For the text-containing cell, return its midpoint in (x, y) coordinate format. 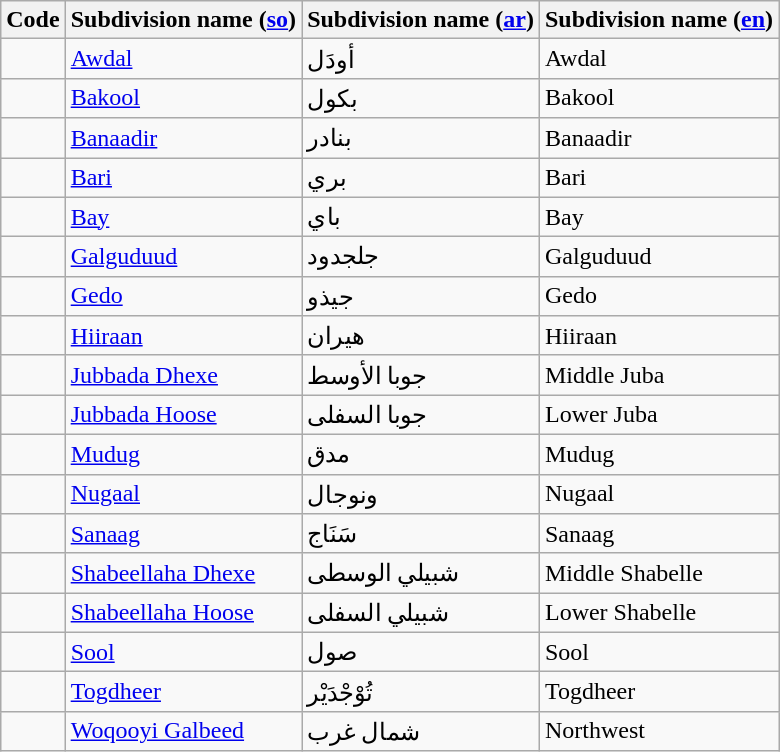
Shabeellaha Dhexe (183, 573)
Lower Juba (658, 415)
Lower Shabelle (658, 613)
جيذو (421, 296)
Subdivision name (en) (658, 20)
سَنَاج (421, 534)
جلجدود (421, 257)
بنادر (421, 138)
Subdivision name (ar) (421, 20)
Jubbada Hoose (183, 415)
شمال غرب (421, 731)
Middle Juba (658, 375)
جوبا الأوسط (421, 375)
بكول (421, 98)
Middle Shabelle (658, 573)
شبيلي السفلى (421, 613)
أودَل (421, 59)
باي (421, 217)
بري (421, 178)
Jubbada Dhexe (183, 375)
Shabeellaha Hoose (183, 613)
Code (33, 20)
مدق (421, 454)
Woqooyi Galbeed (183, 731)
جوبا السفلى (421, 415)
هيران (421, 336)
Northwest (658, 731)
شبيلي الوسطى (421, 573)
Subdivision name (so) (183, 20)
ونوجال (421, 494)
صول (421, 652)
تُوْجْدَيْر (421, 692)
